Output the [X, Y] coordinate of the center of the cell containing the given text.  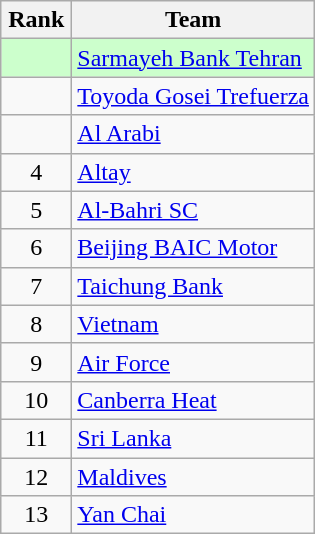
Taichung Bank [194, 286]
Sarmayeh Bank Tehran [194, 58]
4 [36, 172]
Team [194, 20]
5 [36, 210]
11 [36, 438]
Beijing BAIC Motor [194, 248]
9 [36, 362]
13 [36, 515]
10 [36, 400]
Air Force [194, 362]
Vietnam [194, 324]
Sri Lanka [194, 438]
Altay [194, 172]
8 [36, 324]
12 [36, 477]
Al-Bahri SC [194, 210]
Maldives [194, 477]
6 [36, 248]
Al Arabi [194, 134]
7 [36, 286]
Canberra Heat [194, 400]
Yan Chai [194, 515]
Toyoda Gosei Trefuerza [194, 96]
Rank [36, 20]
